From the cell containing the given text, extract its center point as [x, y] coordinate. 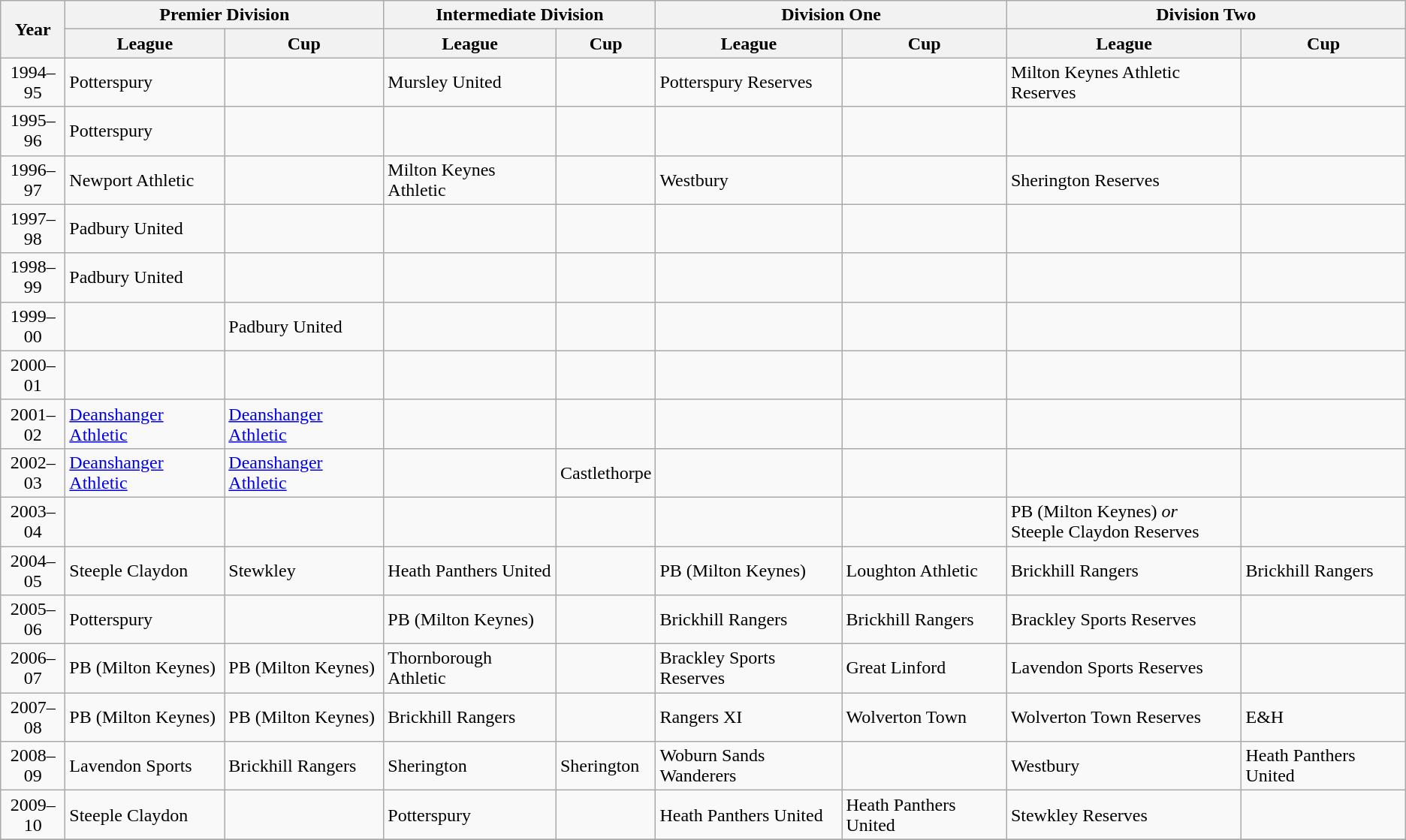
Milton Keynes Athletic [470, 180]
Lavendon Sports [145, 766]
2008–09 [33, 766]
Division Two [1206, 15]
2005–06 [33, 620]
Mursley United [470, 83]
Castlethorpe [605, 473]
Year [33, 29]
PB (Milton Keynes) or Steeple Claydon Reserves [1124, 521]
Great Linford [924, 668]
Premier Division [225, 15]
2009–10 [33, 815]
2000–01 [33, 375]
Newport Athletic [145, 180]
1999–00 [33, 326]
Thornborough Athletic [470, 668]
1996–97 [33, 180]
Loughton Athletic [924, 571]
1997–98 [33, 228]
2003–04 [33, 521]
Stewkley [304, 571]
Rangers XI [749, 718]
Lavendon Sports Reserves [1124, 668]
Wolverton Town [924, 718]
1994–95 [33, 83]
1995–96 [33, 131]
Intermediate Division [520, 15]
E&H [1323, 718]
2004–05 [33, 571]
2007–08 [33, 718]
Stewkley Reserves [1124, 815]
Potterspury Reserves [749, 83]
2002–03 [33, 473]
2006–07 [33, 668]
1998–99 [33, 278]
Milton Keynes Athletic Reserves [1124, 83]
Wolverton Town Reserves [1124, 718]
Woburn Sands Wanderers [749, 766]
Division One [831, 15]
2001–02 [33, 423]
Sherington Reserves [1124, 180]
